Output the (x, y) coordinate of the center of the cell containing the given text.  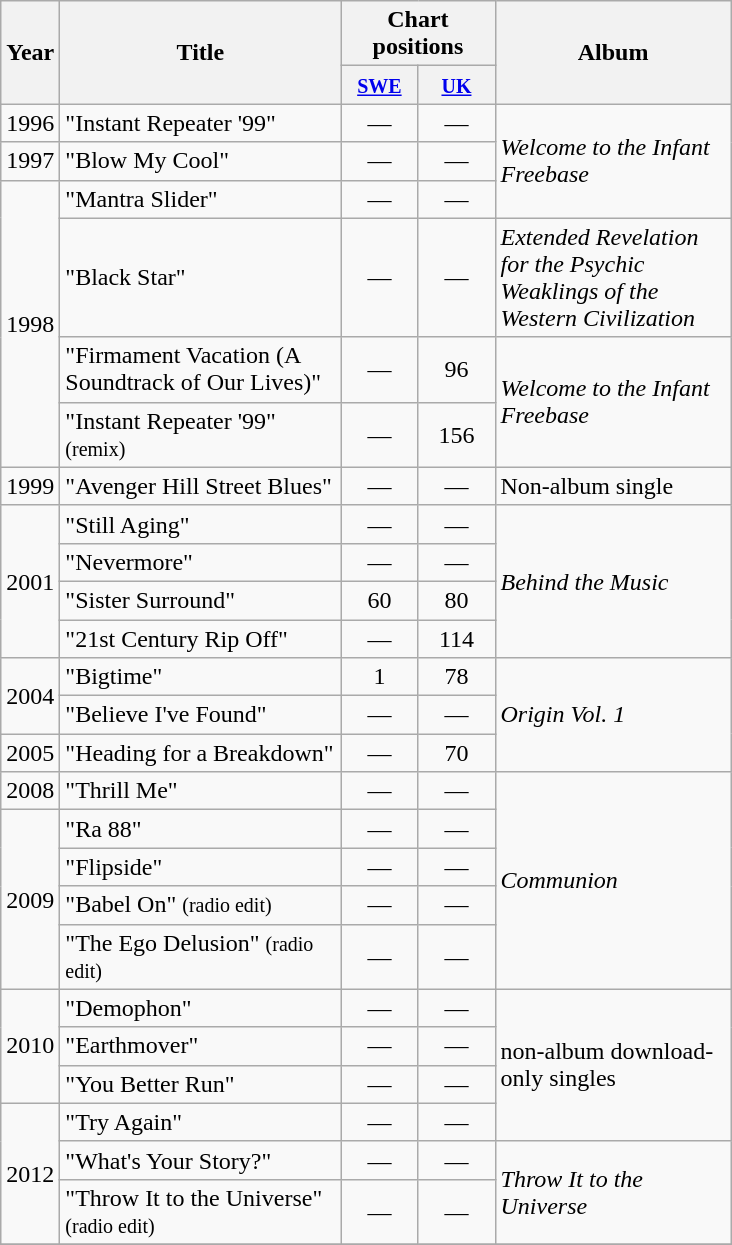
2009 (30, 900)
UK (456, 85)
"Demophon" (200, 1008)
1996 (30, 123)
"21st Century Rip Off" (200, 639)
"Heading for a Breakdown" (200, 753)
70 (456, 753)
"Firmament Vacation (A Soundtrack of Our Lives)" (200, 370)
2012 (30, 1174)
78 (456, 677)
Title (200, 52)
non-album download-only singles (613, 1065)
2008 (30, 791)
"Thrill Me" (200, 791)
2004 (30, 696)
"Instant Repeater '99" (200, 123)
Origin Vol. 1 (613, 715)
SWE (380, 85)
"Blow My Cool" (200, 161)
2005 (30, 753)
"Flipside" (200, 867)
Year (30, 52)
"Nevermore" (200, 562)
2010 (30, 1046)
80 (456, 600)
Communion (613, 880)
"Sister Surround" (200, 600)
"Mantra Slider" (200, 199)
"Believe I've Found" (200, 715)
"Ra 88" (200, 829)
Album (613, 52)
"Still Aging" (200, 524)
"Try Again" (200, 1122)
1998 (30, 324)
96 (456, 370)
"Throw It to the Universe" (radio edit) (200, 1212)
"The Ego Delusion" (radio edit) (200, 956)
1999 (30, 486)
"Instant Repeater '99" (remix) (200, 434)
"Avenger Hill Street Blues" (200, 486)
"You Better Run" (200, 1084)
114 (456, 639)
60 (380, 600)
2001 (30, 581)
1997 (30, 161)
"Black Star" (200, 278)
156 (456, 434)
"Babel On" (radio edit) (200, 905)
Extended Revelation for the Psychic Weaklings of the Western Civilization (613, 278)
Throw It to the Universe (613, 1192)
"What's Your Story?" (200, 1160)
Behind the Music (613, 581)
Non-album single (613, 486)
"Bigtime" (200, 677)
1 (380, 677)
Chart positions (418, 34)
"Earthmover" (200, 1046)
